Extract the [X, Y] coordinate from the center of the cell holding the provided text.  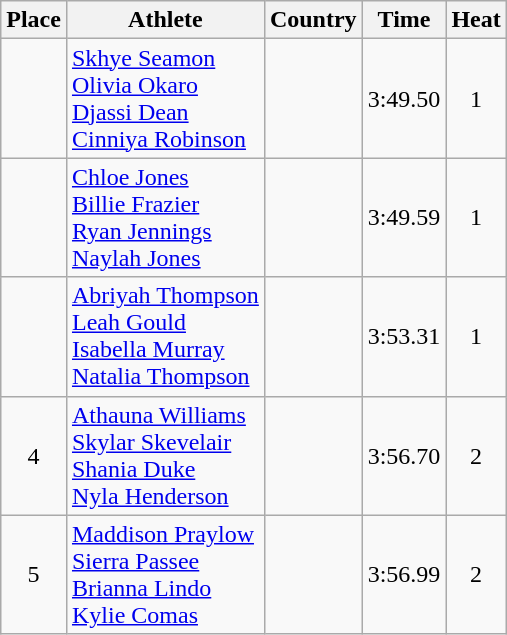
Place [34, 20]
3:49.50 [404, 98]
3:49.59 [404, 218]
Maddison PraylowSierra PasseeBrianna LindoKylie Comas [165, 574]
Athauna WilliamsSkylar SkevelairShania DukeNyla Henderson [165, 456]
Time [404, 20]
Athlete [165, 20]
Chloe JonesBillie FrazierRyan JenningsNaylah Jones [165, 218]
3:56.99 [404, 574]
Abriyah ThompsonLeah GouldIsabella MurrayNatalia Thompson [165, 336]
4 [34, 456]
3:56.70 [404, 456]
Skhye SeamonOlivia OkaroDjassi DeanCinniya Robinson [165, 98]
Country [313, 20]
5 [34, 574]
Heat [476, 20]
3:53.31 [404, 336]
